Pinpoint the cell where the given text exists, returning its (X, Y) midpoint coordinate. 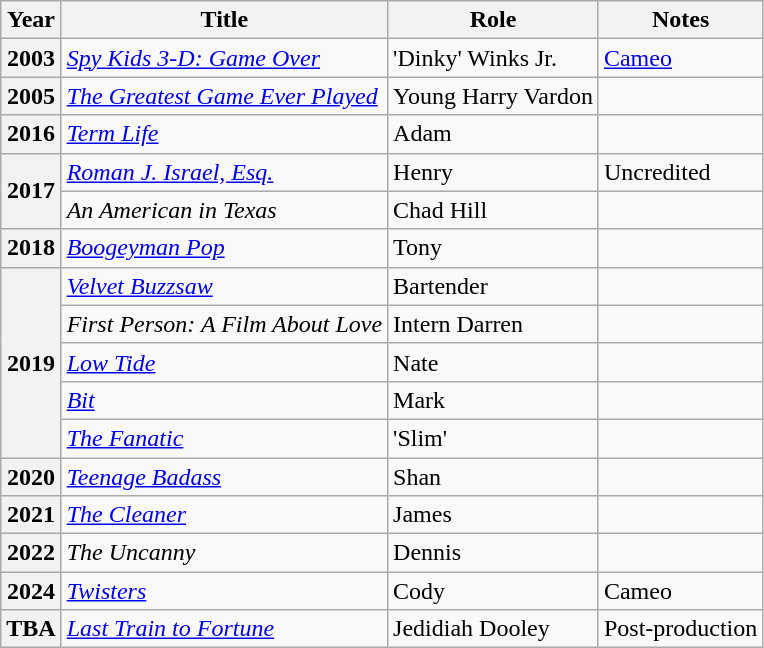
2017 (31, 191)
Year (31, 20)
Twisters (224, 591)
TBA (31, 629)
First Person: A Film About Love (224, 324)
2018 (31, 248)
2021 (31, 515)
2020 (31, 477)
Adam (494, 134)
Cody (494, 591)
'Slim' (494, 438)
Bit (224, 400)
Title (224, 20)
Roman J. Israel, Esq. (224, 172)
Velvet Buzzsaw (224, 286)
Low Tide (224, 362)
Shan (494, 477)
2019 (31, 362)
Spy Kids 3-D: Game Over (224, 58)
2024 (31, 591)
Intern Darren (494, 324)
2005 (31, 96)
The Fanatic (224, 438)
James (494, 515)
Bartender (494, 286)
The Greatest Game Ever Played (224, 96)
The Uncanny (224, 553)
Notes (680, 20)
Henry (494, 172)
Mark (494, 400)
Chad Hill (494, 210)
'Dinky' Winks Jr. (494, 58)
Term Life (224, 134)
Boogeyman Pop (224, 248)
Last Train to Fortune (224, 629)
Teenage Badass (224, 477)
2003 (31, 58)
Young Harry Vardon (494, 96)
2016 (31, 134)
Dennis (494, 553)
Role (494, 20)
The Cleaner (224, 515)
Post-production (680, 629)
Nate (494, 362)
An American in Texas (224, 210)
Tony (494, 248)
Uncredited (680, 172)
2022 (31, 553)
Jedidiah Dooley (494, 629)
